For the text-containing cell, return its midpoint in (X, Y) coordinate format. 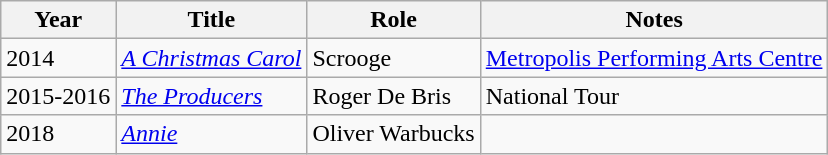
2015-2016 (58, 96)
Notes (654, 20)
A Christmas Carol (212, 58)
Year (58, 20)
Scrooge (394, 58)
Oliver Warbucks (394, 134)
National Tour (654, 96)
Role (394, 20)
Metropolis Performing Arts Centre (654, 58)
The Producers (212, 96)
Annie (212, 134)
Roger De Bris (394, 96)
2018 (58, 134)
Title (212, 20)
2014 (58, 58)
